Determine the [x, y] coordinate at the center of the cell enclosing the given text.  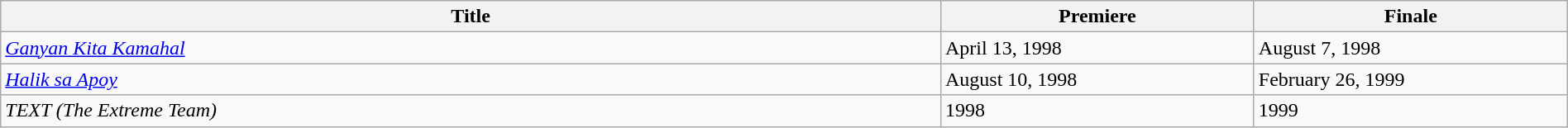
August 10, 1998 [1097, 79]
February 26, 1999 [1411, 79]
1998 [1097, 111]
August 7, 1998 [1411, 48]
Ganyan Kita Kamahal [471, 48]
1999 [1411, 111]
Title [471, 17]
TEXT (The Extreme Team) [471, 111]
Halik sa Apoy [471, 79]
April 13, 1998 [1097, 48]
Premiere [1097, 17]
Finale [1411, 17]
